Detect which cell encompasses the target text, then output its [X, Y] center coordinate. 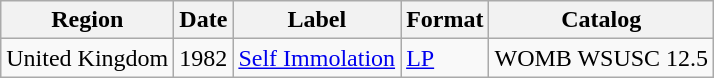
1982 [204, 58]
Label [317, 20]
Self Immolation [317, 58]
Catalog [602, 20]
LP [445, 58]
United Kingdom [88, 58]
Region [88, 20]
WOMB WSUSC 12.5 [602, 58]
Date [204, 20]
Format [445, 20]
